Scan for the cell matching the given text and deliver its [X, Y] coordinate at center. 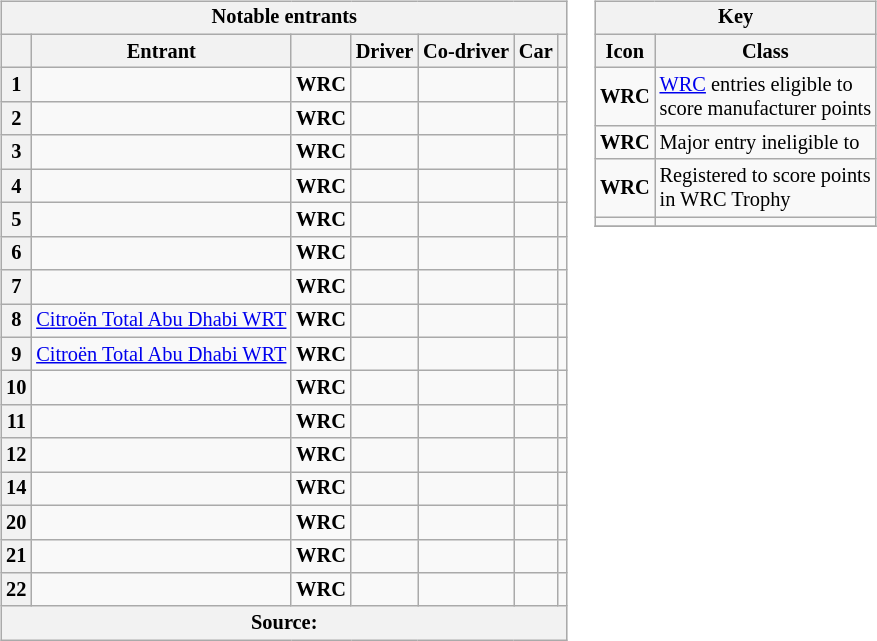
Icon [625, 51]
12 [16, 455]
Notable entrants [284, 18]
Class [766, 51]
10 [16, 388]
21 [16, 556]
2 [16, 119]
Car [536, 51]
20 [16, 522]
7 [16, 287]
Major entry ineligible to [766, 143]
WRC entries eligible toscore manufacturer points [766, 97]
1 [16, 85]
Entrant [161, 51]
3 [16, 152]
14 [16, 489]
Registered to score points in WRC Trophy [766, 188]
8 [16, 321]
9 [16, 354]
6 [16, 253]
11 [16, 422]
22 [16, 590]
5 [16, 220]
Key [736, 18]
Driver [384, 51]
Source: [284, 623]
4 [16, 186]
Co-driver [466, 51]
